Pinpoint the cell where the given text exists, returning its [x, y] midpoint coordinate. 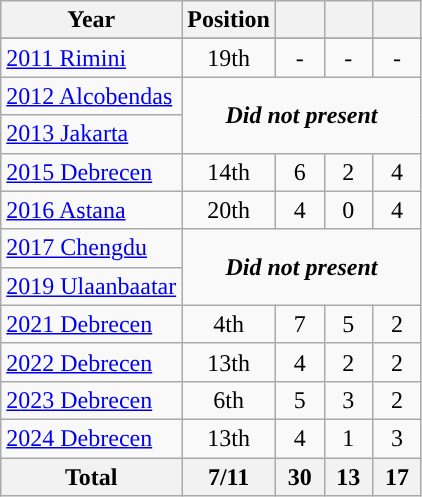
2017 Chengdu [92, 248]
7 [300, 324]
2024 Debrecen [92, 438]
2011 Rimini [92, 58]
4th [229, 324]
30 [300, 477]
2021 Debrecen [92, 324]
2022 Debrecen [92, 362]
7/11 [229, 477]
2019 Ulaanbaatar [92, 286]
6th [229, 400]
Position [229, 20]
0 [348, 210]
2013 Jakarta [92, 134]
2016 Astana [92, 210]
2012 Alcobendas [92, 96]
14th [229, 172]
20th [229, 210]
19th [229, 58]
17 [398, 477]
Year [92, 20]
13 [348, 477]
2015 Debrecen [92, 172]
1 [348, 438]
2023 Debrecen [92, 400]
Total [92, 477]
6 [300, 172]
